Extract the [X, Y] coordinate from the center of the cell holding the provided text.  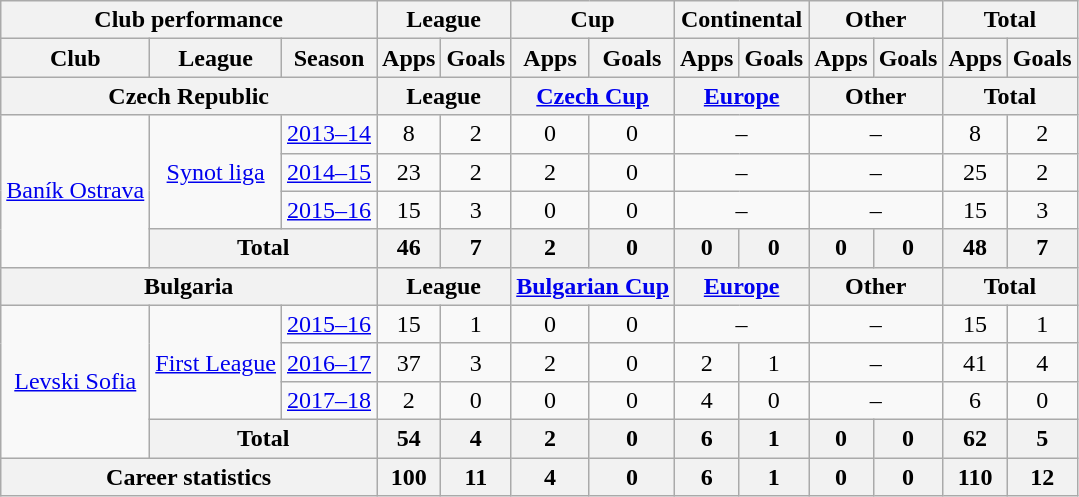
Club [76, 58]
Bulgarian Cup [593, 286]
11 [476, 477]
Career statistics [189, 477]
23 [409, 172]
Baník Ostrava [76, 191]
Season [328, 58]
46 [409, 248]
2014–15 [328, 172]
62 [975, 438]
48 [975, 248]
2013–14 [328, 134]
Bulgaria [189, 286]
Club performance [189, 20]
Levski Sofia [76, 381]
110 [975, 477]
54 [409, 438]
Cup [593, 20]
Continental [742, 20]
100 [409, 477]
2017–18 [328, 400]
Czech Republic [189, 96]
2016–17 [328, 362]
41 [975, 362]
37 [409, 362]
First League [216, 362]
Synot liga [216, 172]
12 [1042, 477]
25 [975, 172]
Czech Cup [593, 96]
5 [1042, 438]
